Pinpoint the cell where the given text exists, returning its [X, Y] midpoint coordinate. 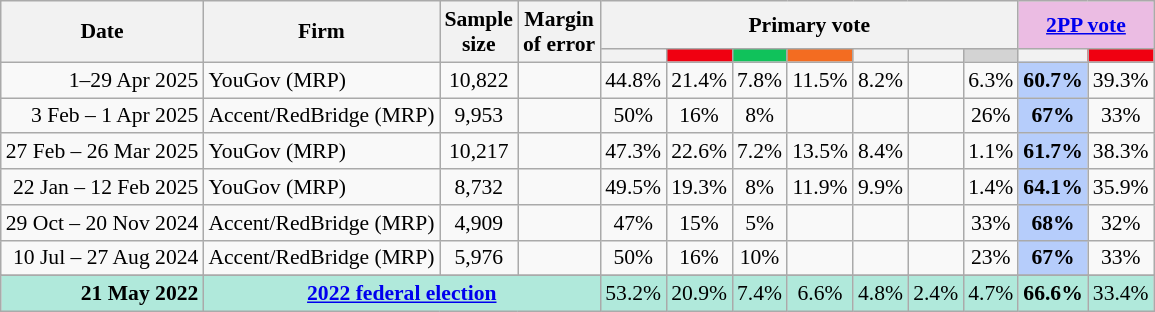
1.1% [990, 152]
64.1% [1052, 187]
33.4% [1121, 294]
19.3% [699, 187]
47% [633, 223]
1.4% [990, 187]
68% [1052, 223]
Marginof error [559, 32]
Samplesize [479, 32]
23% [990, 258]
10% [760, 258]
66.6% [1052, 294]
26% [990, 116]
4,909 [479, 223]
8.2% [880, 80]
2PP vote [1086, 25]
7.8% [760, 80]
15% [699, 223]
6.3% [990, 80]
8,732 [479, 187]
21.4% [699, 80]
6.6% [820, 294]
44.8% [633, 80]
35.9% [1121, 187]
13.5% [820, 152]
9,953 [479, 116]
9.9% [880, 187]
47.3% [633, 152]
38.3% [1121, 152]
4.8% [880, 294]
Primary vote [809, 25]
22.6% [699, 152]
4.7% [990, 294]
32% [1121, 223]
2022 federal election [402, 294]
61.7% [1052, 152]
11.5% [820, 80]
27 Feb – 26 Mar 2025 [102, 152]
8.4% [880, 152]
2.4% [936, 294]
49.5% [633, 187]
11.9% [820, 187]
7.4% [760, 294]
3 Feb – 1 Apr 2025 [102, 116]
22 Jan – 12 Feb 2025 [102, 187]
10 Jul – 27 Aug 2024 [102, 258]
10,217 [479, 152]
7.2% [760, 152]
Date [102, 32]
21 May 2022 [102, 294]
5% [760, 223]
53.2% [633, 294]
60.7% [1052, 80]
1–29 Apr 2025 [102, 80]
Firm [321, 32]
39.3% [1121, 80]
10,822 [479, 80]
20.9% [699, 294]
5,976 [479, 258]
29 Oct – 20 Nov 2024 [102, 223]
